For the text-containing cell, return its midpoint in (x, y) coordinate format. 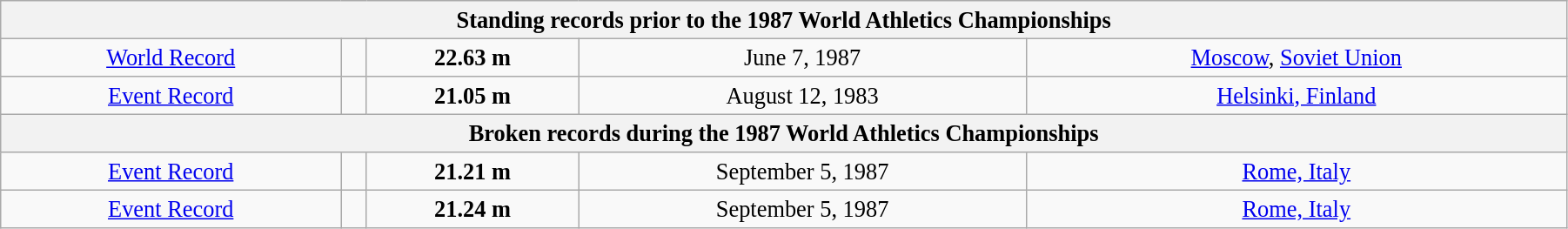
21.05 m (472, 95)
August 12, 1983 (802, 95)
Moscow, Soviet Union (1297, 57)
22.63 m (472, 57)
Standing records prior to the 1987 World Athletics Championships (784, 19)
21.24 m (472, 209)
Broken records during the 1987 World Athletics Championships (784, 133)
21.21 m (472, 172)
Helsinki, Finland (1297, 95)
World Record (171, 57)
June 7, 1987 (802, 57)
